Scan for the cell matching the given text and deliver its (X, Y) coordinate at center. 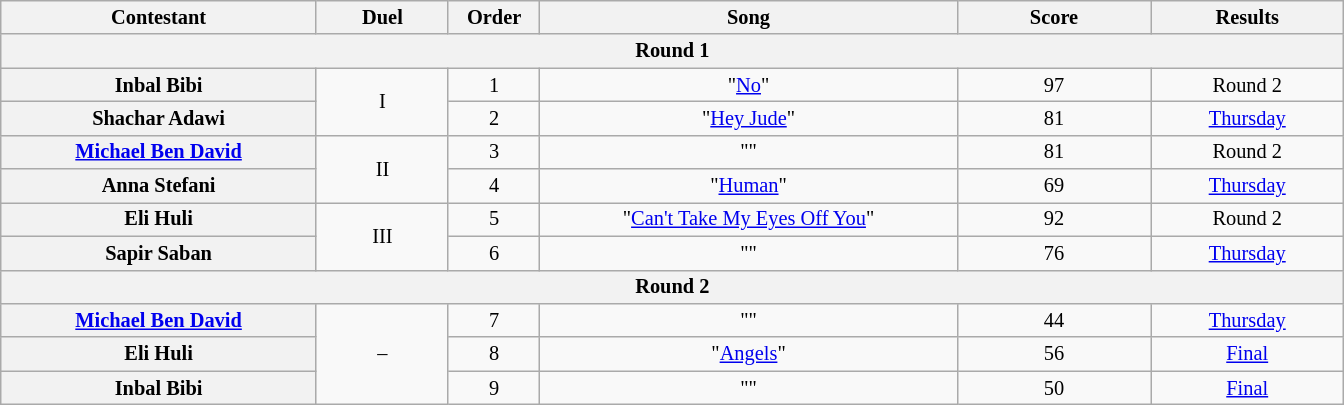
"Angels" (749, 354)
50 (1054, 388)
"Hey Jude" (749, 118)
Round 1 (672, 51)
9 (494, 388)
69 (1054, 186)
1 (494, 85)
Results (1248, 17)
4 (494, 186)
3 (494, 152)
"Can't Take My Eyes Off You" (749, 219)
Order (494, 17)
56 (1054, 354)
2 (494, 118)
Anna Stefani (159, 186)
"No" (749, 85)
7 (494, 320)
Shachar Adawi (159, 118)
92 (1054, 219)
6 (494, 253)
5 (494, 219)
Score (1054, 17)
II (382, 168)
Sapir Saban (159, 253)
Song (749, 17)
Contestant (159, 17)
"Human" (749, 186)
Duel (382, 17)
97 (1054, 85)
I (382, 102)
8 (494, 354)
III (382, 236)
76 (1054, 253)
– (382, 354)
44 (1054, 320)
